Pinpoint the cell where the given text exists, returning its [X, Y] midpoint coordinate. 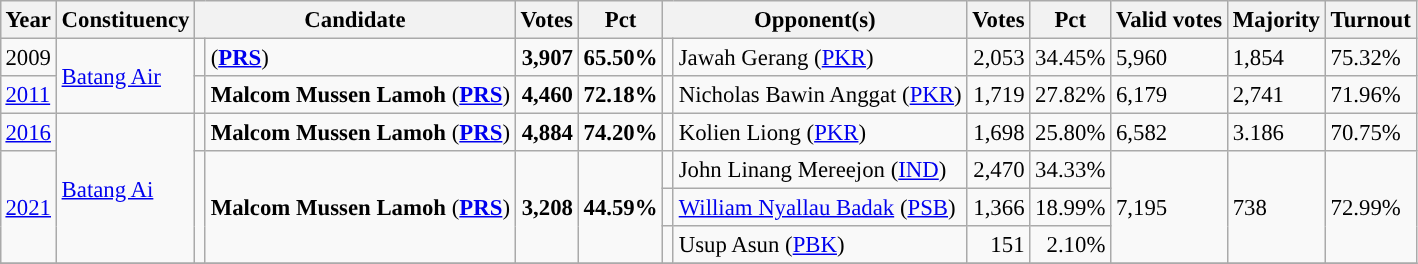
Usup Asun (PBK) [820, 245]
1,366 [998, 208]
1,719 [998, 95]
Constituency [125, 20]
44.59% [620, 208]
Majority [1276, 20]
Jawah Gerang (PKR) [820, 57]
18.99% [1070, 208]
William Nyallau Badak (PSB) [820, 208]
Batang Air [125, 76]
151 [998, 245]
1,854 [1276, 57]
2009 [28, 57]
71.96% [1370, 95]
Turnout [1370, 20]
Nicholas Bawin Anggat (PKR) [820, 95]
65.50% [620, 57]
3,907 [546, 57]
4,884 [546, 133]
Candidate [356, 20]
74.20% [620, 133]
72.99% [1370, 208]
2,470 [998, 170]
2021 [28, 208]
34.45% [1070, 57]
(PRS) [360, 57]
5,960 [1170, 57]
1,698 [998, 133]
25.80% [1070, 133]
2011 [28, 95]
72.18% [620, 95]
2016 [28, 133]
34.33% [1070, 170]
4,460 [546, 95]
3.186 [1276, 133]
70.75% [1370, 133]
Year [28, 20]
2,741 [1276, 95]
Kolien Liong (PKR) [820, 133]
Valid votes [1170, 20]
Opponent(s) [815, 20]
6,582 [1170, 133]
2.10% [1070, 245]
John Linang Mereejon (IND) [820, 170]
7,195 [1170, 208]
Batang Ai [125, 189]
27.82% [1070, 95]
738 [1276, 208]
2,053 [998, 57]
6,179 [1170, 95]
75.32% [1370, 57]
3,208 [546, 208]
